Locate the cell with the specified text and output its [x, y] center coordinate. 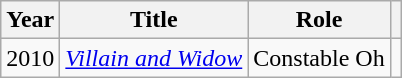
Constable Oh [319, 58]
Year [30, 20]
Villain and Widow [154, 58]
Title [154, 20]
2010 [30, 58]
Role [319, 20]
